Pinpoint the cell where the given text exists, returning its [X, Y] midpoint coordinate. 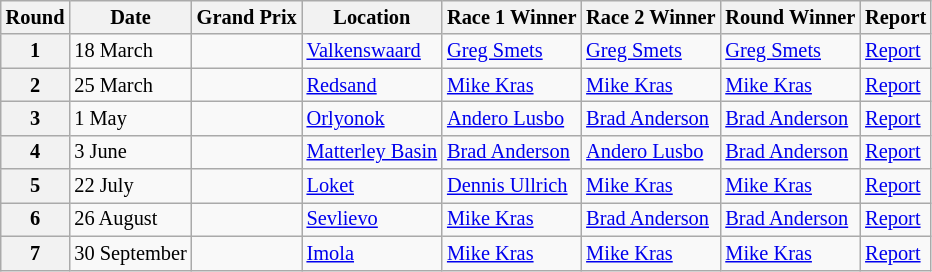
Valkenswaard [372, 51]
Round [36, 17]
1 [36, 51]
Imola [372, 253]
Location [372, 17]
Round Winner [790, 17]
6 [36, 219]
7 [36, 253]
Grand Prix [247, 17]
26 August [130, 219]
5 [36, 186]
Race 2 Winner [650, 17]
Dennis Ullrich [512, 186]
1 May [130, 118]
25 March [130, 85]
Loket [372, 186]
22 July [130, 186]
Date [130, 17]
Sevlievo [372, 219]
3 [36, 118]
18 March [130, 51]
3 June [130, 152]
Redsand [372, 85]
4 [36, 152]
2 [36, 85]
30 September [130, 253]
Orlyonok [372, 118]
Matterley Basin [372, 152]
Race 1 Winner [512, 17]
